Extract the [X, Y] coordinate from the center of the cell holding the provided text.  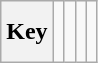
Key [27, 32]
